Determine the [x, y] coordinate at the center of the cell enclosing the given text.  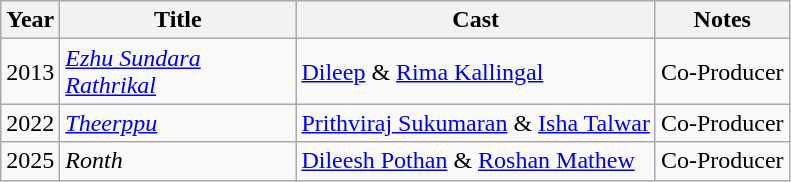
Prithviraj Sukumaran & Isha Talwar [476, 123]
Title [178, 20]
Dileep & Rima Kallingal [476, 72]
Dileesh Pothan & Roshan Mathew [476, 161]
Theerppu [178, 123]
Notes [722, 20]
2022 [30, 123]
Cast [476, 20]
2013 [30, 72]
Ezhu Sundara Rathrikal [178, 72]
2025 [30, 161]
Ronth [178, 161]
Year [30, 20]
